From the cell containing the given text, extract its center point as [X, Y] coordinate. 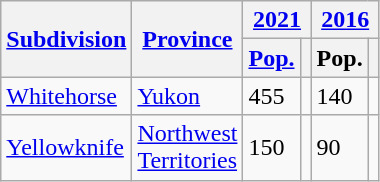
Subdivision [66, 39]
Yukon [188, 96]
Yellowknife [66, 148]
2016 [345, 20]
Province [188, 39]
90 [340, 148]
140 [340, 96]
2021 [277, 20]
Whitehorse [66, 96]
150 [272, 148]
455 [272, 96]
NorthwestTerritories [188, 148]
